Output the (x, y) coordinate of the center of the cell containing the given text.  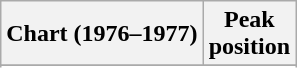
Chart (1976–1977) (102, 34)
Peak position (249, 34)
